Scan for the cell matching the given text and deliver its (X, Y) coordinate at center. 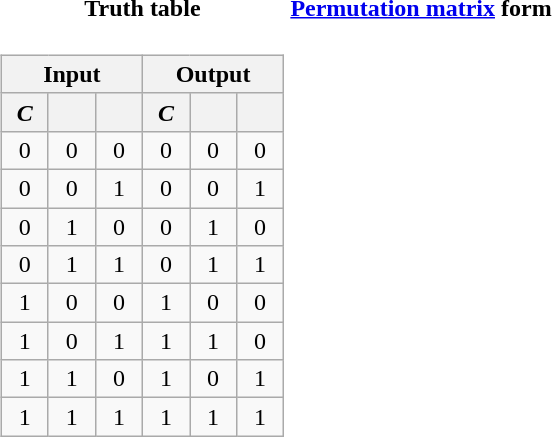
Output (212, 74)
Input (72, 74)
